Identify which cell holds the provided text, then report its (x, y) central coordinate. 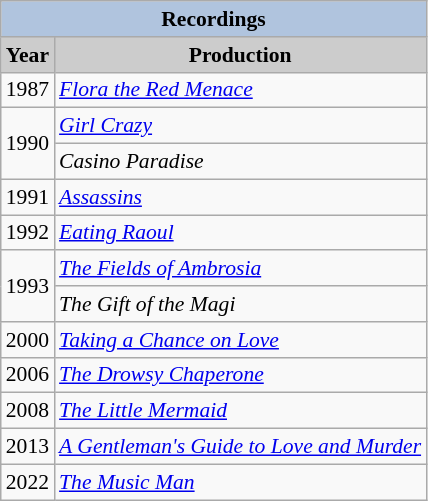
2006 (28, 375)
2022 (28, 482)
1991 (28, 197)
Year (28, 55)
A Gentleman's Guide to Love and Murder (240, 447)
The Drowsy Chaperone (240, 375)
1993 (28, 286)
Taking a Chance on Love (240, 340)
The Little Mermaid (240, 411)
1992 (28, 233)
The Fields of Ambrosia (240, 269)
2000 (28, 340)
Girl Crazy (240, 126)
Eating Raoul (240, 233)
1987 (28, 90)
2013 (28, 447)
Production (240, 55)
Flora the Red Menace (240, 90)
The Music Man (240, 482)
The Gift of the Magi (240, 304)
Recordings (214, 19)
1990 (28, 144)
2008 (28, 411)
Assassins (240, 197)
Casino Paradise (240, 162)
